Determine the (X, Y) coordinate at the center of the cell enclosing the given text.  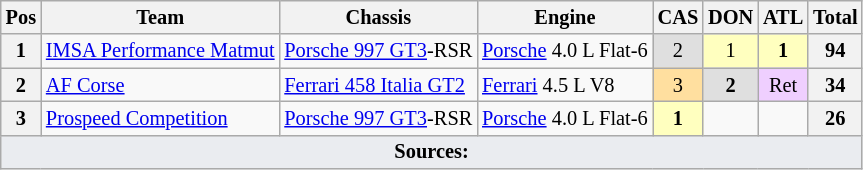
Ret (783, 85)
94 (835, 51)
Total (835, 17)
IMSA Performance Matmut (160, 51)
Prospeed Competition (160, 118)
CAS (678, 17)
34 (835, 85)
Chassis (378, 17)
Sources: (432, 152)
ATL (783, 17)
Ferrari 458 Italia GT2 (378, 85)
AF Corse (160, 85)
Pos (21, 17)
Ferrari 4.5 L V8 (564, 85)
Team (160, 17)
Engine (564, 17)
26 (835, 118)
DON (730, 17)
